Pinpoint the cell where the given text exists, returning its [X, Y] midpoint coordinate. 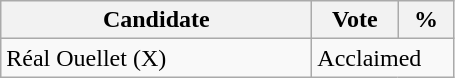
% [426, 20]
Acclaimed [383, 58]
Vote [355, 20]
Candidate [156, 20]
Réal Ouellet (X) [156, 58]
